Locate the cell with the specified text and output its (x, y) center coordinate. 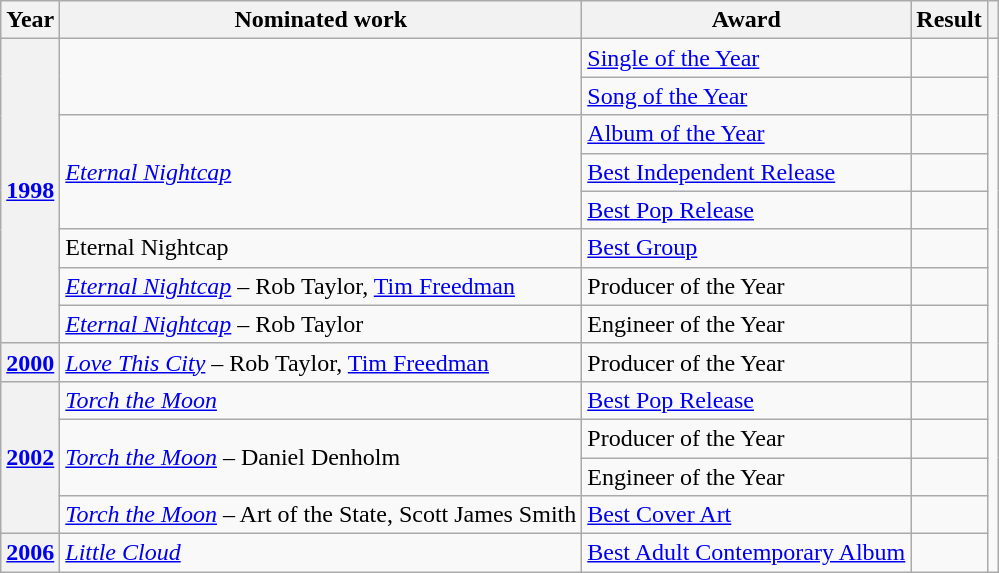
Torch the Moon – Art of the State, Scott James Smith (321, 515)
Best Group (746, 248)
Result (949, 20)
Best Adult Contemporary Album (746, 553)
Song of the Year (746, 96)
Single of the Year (746, 58)
Eternal Nightcap – Rob Taylor (321, 324)
2000 (30, 362)
Torch the Moon – Daniel Denholm (321, 457)
1998 (30, 191)
Torch the Moon (321, 400)
Nominated work (321, 20)
2002 (30, 457)
2006 (30, 553)
Award (746, 20)
Album of the Year (746, 134)
Year (30, 20)
Eternal Nightcap – Rob Taylor, Tim Freedman (321, 286)
Little Cloud (321, 553)
Love This City – Rob Taylor, Tim Freedman (321, 362)
Best Cover Art (746, 515)
Best Independent Release (746, 172)
